Return the [X, Y] coordinate for the center point of the cell that contains the specified text.  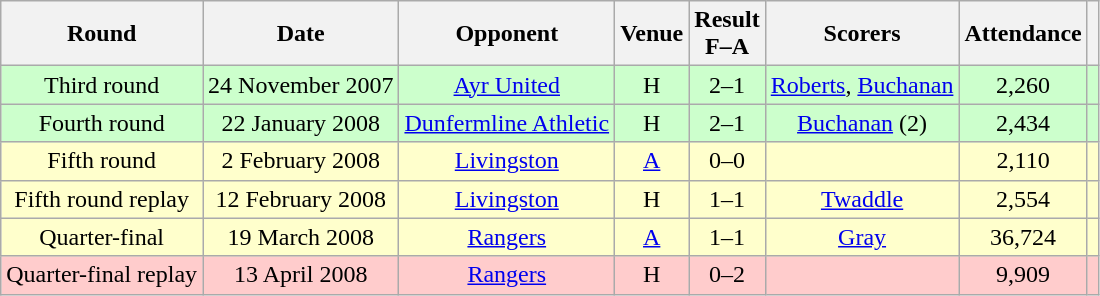
2,110 [1023, 161]
Fifth round [102, 161]
12 February 2008 [301, 199]
2,434 [1023, 123]
Twaddle [862, 199]
Round [102, 34]
Buchanan (2) [862, 123]
Opponent [507, 34]
24 November 2007 [301, 85]
ResultF–A [727, 34]
Attendance [1023, 34]
Date [301, 34]
Dunfermline Athletic [507, 123]
19 March 2008 [301, 237]
9,909 [1023, 275]
0–0 [727, 161]
Scorers [862, 34]
2,260 [1023, 85]
Gray [862, 237]
Quarter-final replay [102, 275]
36,724 [1023, 237]
Ayr United [507, 85]
13 April 2008 [301, 275]
0–2 [727, 275]
2 February 2008 [301, 161]
Fourth round [102, 123]
Third round [102, 85]
Venue [652, 34]
Quarter-final [102, 237]
2,554 [1023, 199]
Fifth round replay [102, 199]
Roberts, Buchanan [862, 85]
22 January 2008 [301, 123]
